Locate the cell with the specified text and output its (x, y) center coordinate. 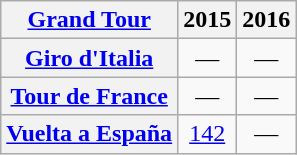
Grand Tour (90, 20)
142 (208, 134)
Tour de France (90, 96)
2016 (266, 20)
Giro d'Italia (90, 58)
2015 (208, 20)
Vuelta a España (90, 134)
